Determine the [X, Y] coordinate at the center of the cell enclosing the given text.  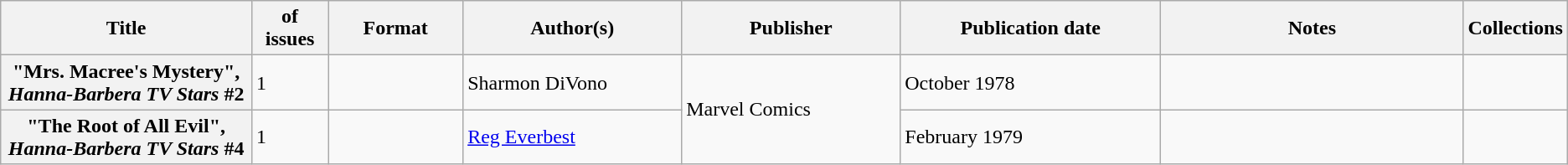
Publication date [1030, 28]
Format [395, 28]
"Mrs. Macree's Mystery", Hanna-Barbera TV Stars #2 [126, 82]
of issues [290, 28]
Publisher [791, 28]
Title [126, 28]
Author(s) [573, 28]
Marvel Comics [791, 110]
Notes [1312, 28]
Sharmon DiVono [573, 82]
February 1979 [1030, 137]
Reg Everbest [573, 137]
"The Root of All Evil", Hanna-Barbera TV Stars #4 [126, 137]
October 1978 [1030, 82]
Collections [1515, 28]
